Locate the cell with the specified text and output its [x, y] center coordinate. 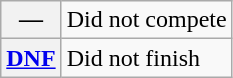
— [31, 20]
Did not compete [146, 20]
DNF [31, 58]
Did not finish [146, 58]
